Provide the (X, Y) coordinate of the cell's center where the given text is located.  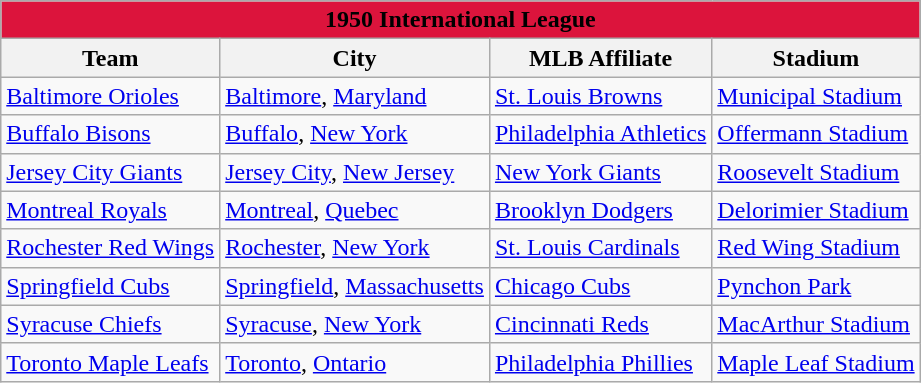
Springfield, Massachusetts (355, 286)
Red Wing Stadium (816, 248)
MacArthur Stadium (816, 324)
Rochester, New York (355, 248)
Brooklyn Dodgers (600, 210)
Montreal, Quebec (355, 210)
1950 International League (460, 20)
St. Louis Cardinals (600, 248)
Baltimore, Maryland (355, 96)
Offermann Stadium (816, 134)
Montreal Royals (110, 210)
Syracuse Chiefs (110, 324)
Buffalo Bisons (110, 134)
City (355, 58)
Philadelphia Athletics (600, 134)
Municipal Stadium (816, 96)
Chicago Cubs (600, 286)
Delorimier Stadium (816, 210)
New York Giants (600, 172)
Toronto Maple Leafs (110, 362)
Rochester Red Wings (110, 248)
Baltimore Orioles (110, 96)
MLB Affiliate (600, 58)
Team (110, 58)
Springfield Cubs (110, 286)
Cincinnati Reds (600, 324)
Buffalo, New York (355, 134)
Maple Leaf Stadium (816, 362)
Jersey City Giants (110, 172)
Philadelphia Phillies (600, 362)
St. Louis Browns (600, 96)
Jersey City, New Jersey (355, 172)
Roosevelt Stadium (816, 172)
Stadium (816, 58)
Pynchon Park (816, 286)
Syracuse, New York (355, 324)
Toronto, Ontario (355, 362)
